Extract the [x, y] coordinate from the center of the cell holding the provided text.  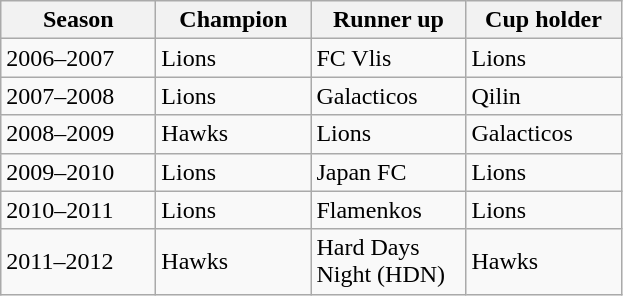
Champion [234, 20]
2008–2009 [78, 134]
2011–2012 [78, 262]
2010–2011 [78, 210]
Japan FC [388, 172]
Hard Days Night (HDN) [388, 262]
Runner up [388, 20]
FC Vlis [388, 58]
2006–2007 [78, 58]
2007–2008 [78, 96]
Qilin [544, 96]
Flamenkos [388, 210]
Season [78, 20]
2009–2010 [78, 172]
Cup holder [544, 20]
